Search for the cell housing the specified text and yield its [X, Y] center coordinate. 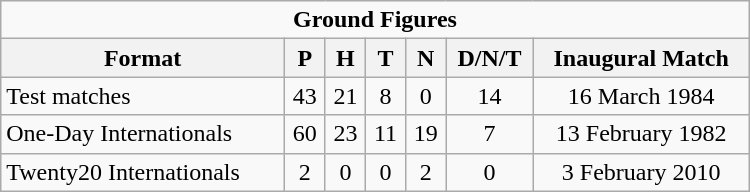
23 [346, 134]
14 [490, 96]
H [346, 58]
7 [490, 134]
16 March 1984 [641, 96]
3 February 2010 [641, 172]
60 [304, 134]
Test matches [143, 96]
One-Day Internationals [143, 134]
Twenty20 Internationals [143, 172]
11 [386, 134]
T [386, 58]
P [304, 58]
8 [386, 96]
19 [426, 134]
43 [304, 96]
13 February 1982 [641, 134]
N [426, 58]
D/N/T [490, 58]
Format [143, 58]
Ground Figures [375, 20]
Inaugural Match [641, 58]
21 [346, 96]
